Extract the (x, y) coordinate from the center of the cell holding the provided text.  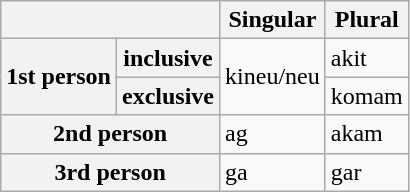
Plural (366, 20)
1st person (59, 77)
Singular (273, 20)
akit (366, 58)
ga (273, 172)
inclusive (168, 58)
ag (273, 134)
3rd person (110, 172)
gar (366, 172)
kineu/neu (273, 77)
komam (366, 96)
exclusive (168, 96)
2nd person (110, 134)
akam (366, 134)
